Search for the cell housing the specified text and yield its [x, y] center coordinate. 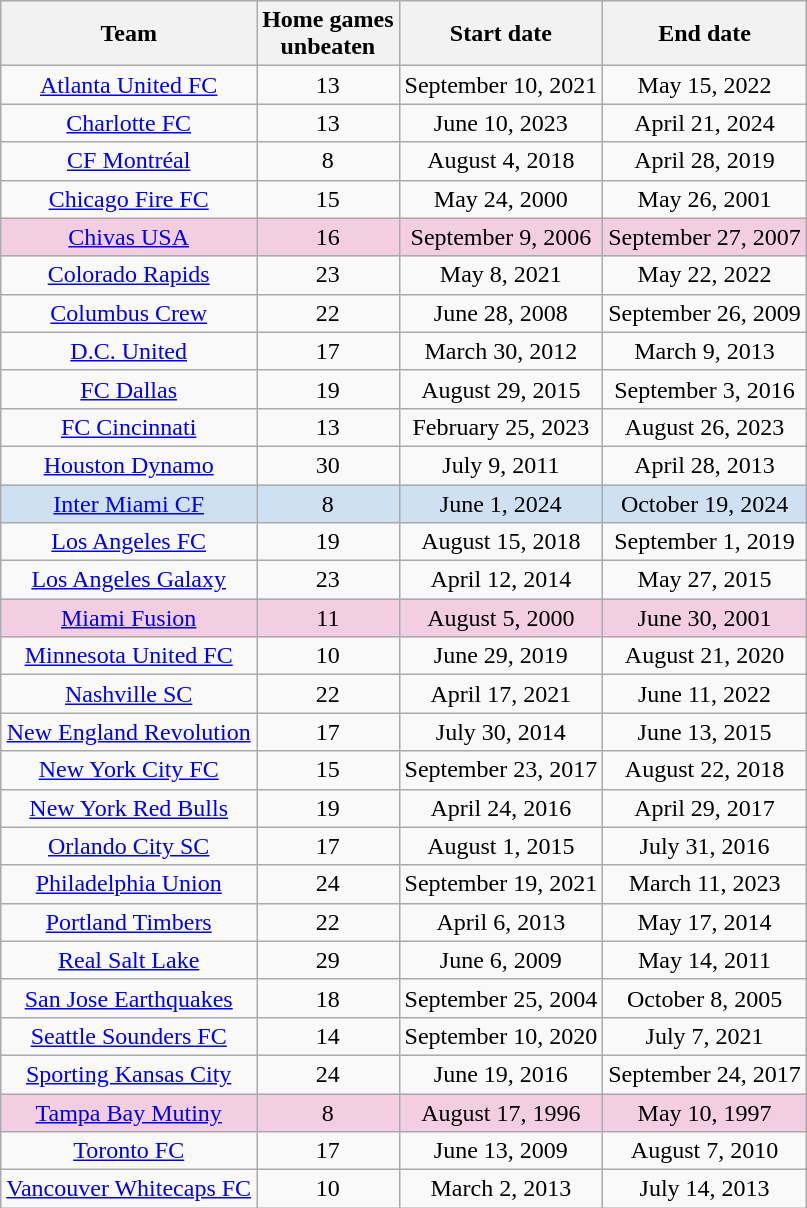
April 21, 2024 [705, 123]
Vancouver Whitecaps FC [129, 1189]
July 14, 2013 [705, 1189]
March 9, 2013 [705, 351]
14 [328, 1036]
August 21, 2020 [705, 656]
September 10, 2020 [501, 1036]
August 29, 2015 [501, 389]
Los Angeles FC [129, 542]
Real Salt Lake [129, 960]
July 9, 2011 [501, 465]
April 29, 2017 [705, 808]
May 15, 2022 [705, 85]
Inter Miami CF [129, 503]
July 7, 2021 [705, 1036]
29 [328, 960]
Chivas USA [129, 237]
FC Dallas [129, 389]
May 27, 2015 [705, 580]
Home gamesunbeaten [328, 34]
San Jose Earthquakes [129, 998]
New York City FC [129, 770]
Chicago Fire FC [129, 199]
D.C. United [129, 351]
September 10, 2021 [501, 85]
August 5, 2000 [501, 618]
June 13, 2015 [705, 732]
April 6, 2013 [501, 922]
End date [705, 34]
May 14, 2011 [705, 960]
Philadelphia Union [129, 884]
September 26, 2009 [705, 313]
June 28, 2008 [501, 313]
Miami Fusion [129, 618]
June 11, 2022 [705, 694]
May 22, 2022 [705, 275]
Charlotte FC [129, 123]
June 19, 2016 [501, 1074]
11 [328, 618]
July 30, 2014 [501, 732]
June 13, 2009 [501, 1151]
Minnesota United FC [129, 656]
FC Cincinnati [129, 427]
Nashville SC [129, 694]
Start date [501, 34]
May 8, 2021 [501, 275]
CF Montréal [129, 161]
September 19, 2021 [501, 884]
New England Revolution [129, 732]
18 [328, 998]
March 11, 2023 [705, 884]
October 8, 2005 [705, 998]
August 26, 2023 [705, 427]
September 23, 2017 [501, 770]
October 19, 2024 [705, 503]
16 [328, 237]
August 15, 2018 [501, 542]
Sporting Kansas City [129, 1074]
August 22, 2018 [705, 770]
June 10, 2023 [501, 123]
June 1, 2024 [501, 503]
February 25, 2023 [501, 427]
June 29, 2019 [501, 656]
August 17, 1996 [501, 1113]
September 27, 2007 [705, 237]
Columbus Crew [129, 313]
April 12, 2014 [501, 580]
Orlando City SC [129, 846]
New York Red Bulls [129, 808]
June 30, 2001 [705, 618]
Houston Dynamo [129, 465]
September 25, 2004 [501, 998]
Portland Timbers [129, 922]
30 [328, 465]
September 24, 2017 [705, 1074]
April 24, 2016 [501, 808]
May 17, 2014 [705, 922]
March 30, 2012 [501, 351]
August 4, 2018 [501, 161]
May 24, 2000 [501, 199]
Los Angeles Galaxy [129, 580]
March 2, 2013 [501, 1189]
Toronto FC [129, 1151]
Colorado Rapids [129, 275]
April 28, 2013 [705, 465]
Tampa Bay Mutiny [129, 1113]
April 28, 2019 [705, 161]
May 26, 2001 [705, 199]
May 10, 1997 [705, 1113]
Atlanta United FC [129, 85]
July 31, 2016 [705, 846]
September 1, 2019 [705, 542]
August 1, 2015 [501, 846]
Seattle Sounders FC [129, 1036]
Team [129, 34]
June 6, 2009 [501, 960]
April 17, 2021 [501, 694]
September 3, 2016 [705, 389]
September 9, 2006 [501, 237]
August 7, 2010 [705, 1151]
